For the text-containing cell, return its midpoint in [X, Y] coordinate format. 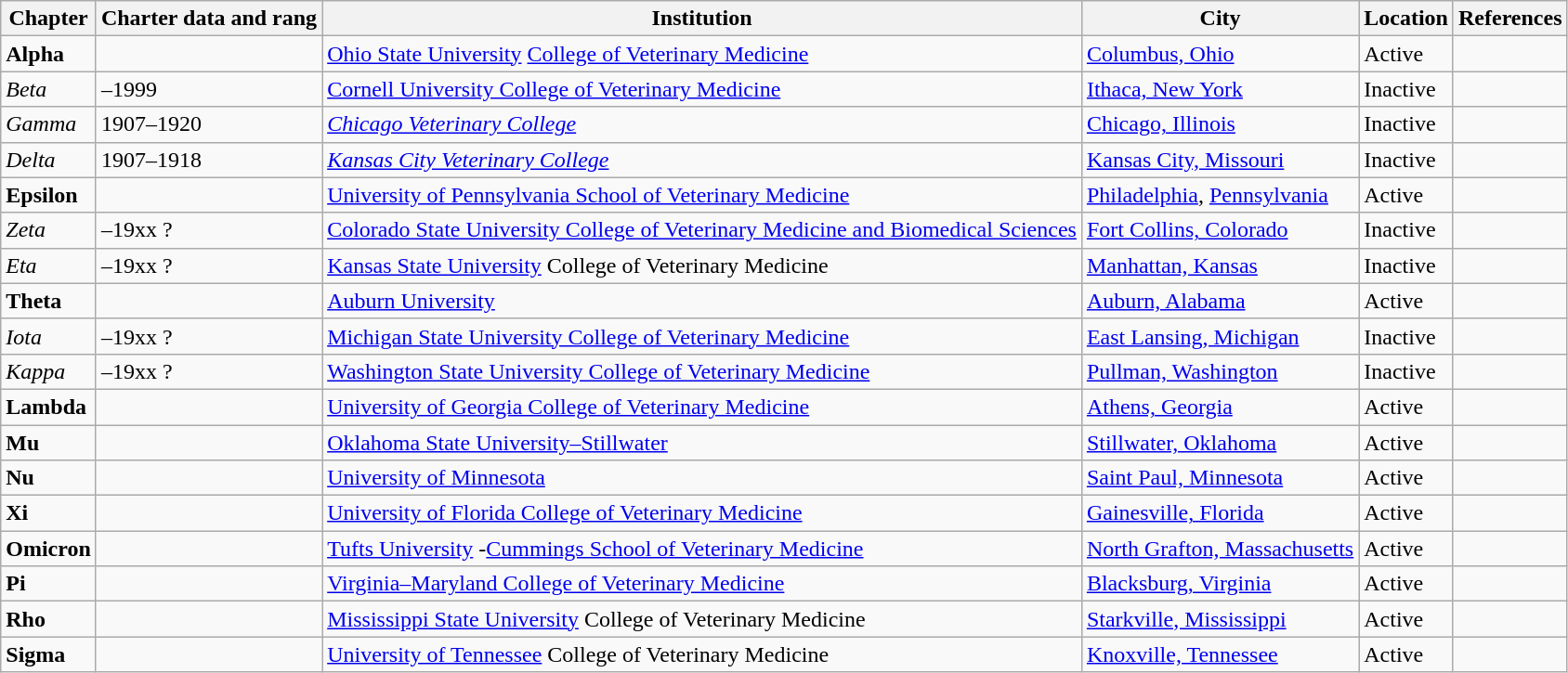
Nu [48, 478]
1907–1918 [208, 160]
Starkville, Mississippi [1220, 619]
Manhattan, Kansas [1220, 265]
Ohio State University College of Veterinary Medicine [702, 54]
References [1510, 19]
Columbus, Ohio [1220, 54]
Auburn, Alabama [1220, 301]
Theta [48, 301]
Iota [48, 336]
Philadelphia, Pennsylvania [1220, 195]
University of Tennessee College of Veterinary Medicine [702, 654]
Mu [48, 443]
Institution [702, 19]
Beta [48, 89]
Kansas State University College of Veterinary Medicine [702, 265]
Eta [48, 265]
Kansas City, Missouri [1220, 160]
Epsilon [48, 195]
Xi [48, 513]
–1999 [208, 89]
North Grafton, Massachusetts [1220, 549]
Delta [48, 160]
Lambda [48, 407]
Washington State University College of Veterinary Medicine [702, 371]
University of Florida College of Veterinary Medicine [702, 513]
Chicago, Illinois [1220, 124]
East Lansing, Michigan [1220, 336]
Blacksburg, Virginia [1220, 584]
Sigma [48, 654]
University of Georgia College of Veterinary Medicine [702, 407]
1907–1920 [208, 124]
Athens, Georgia [1220, 407]
Pullman, Washington [1220, 371]
Oklahoma State University–Stillwater [702, 443]
Gainesville, Florida [1220, 513]
Rho [48, 619]
Kappa [48, 371]
Omicron [48, 549]
Auburn University [702, 301]
City [1220, 19]
University of Minnesota [702, 478]
Cornell University College of Veterinary Medicine [702, 89]
Pi [48, 584]
Stillwater, Oklahoma [1220, 443]
Fort Collins, Colorado [1220, 230]
Virginia–Maryland College of Veterinary Medicine [702, 584]
University of Pennsylvania School of Veterinary Medicine [702, 195]
Kansas City Veterinary College [702, 160]
Gamma [48, 124]
Chicago Veterinary College [702, 124]
Zeta [48, 230]
Location [1406, 19]
Charter data and rang [208, 19]
Saint Paul, Minnesota [1220, 478]
Michigan State University College of Veterinary Medicine [702, 336]
Colorado State University College of Veterinary Medicine and Biomedical Sciences [702, 230]
Tufts University -Cummings School of Veterinary Medicine [702, 549]
Chapter [48, 19]
Knoxville, Tennessee [1220, 654]
Mississippi State University College of Veterinary Medicine [702, 619]
Ithaca, New York [1220, 89]
Alpha [48, 54]
